Scan for the cell matching the given text and deliver its (X, Y) coordinate at center. 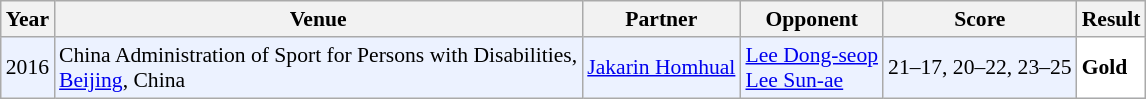
Jakarin Homhual (661, 68)
Opponent (812, 19)
Venue (318, 19)
21–17, 20–22, 23–25 (980, 68)
Partner (661, 19)
Lee Dong-seop Lee Sun-ae (812, 68)
Result (1112, 19)
Score (980, 19)
2016 (28, 68)
China Administration of Sport for Persons with Disabilities,Beijing, China (318, 68)
Gold (1112, 68)
Year (28, 19)
